Identify which cell holds the provided text, then report its (X, Y) central coordinate. 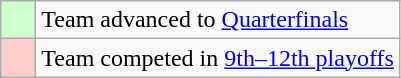
Team advanced to Quarterfinals (218, 20)
Team competed in 9th–12th playoffs (218, 58)
